For the text-containing cell, return its midpoint in (x, y) coordinate format. 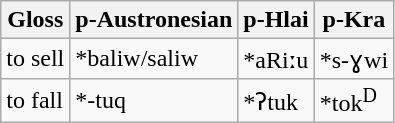
*tokD (354, 100)
*s-ɣwi (354, 59)
Gloss (36, 20)
*ʔtuk (276, 100)
p-Austronesian (154, 20)
to sell (36, 59)
*baliw/saliw (154, 59)
to fall (36, 100)
p-Hlai (276, 20)
*aRiːu (276, 59)
p-Kra (354, 20)
*-tuq (154, 100)
